Return [X, Y] of the center of cell containing provided text 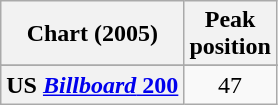
US Billboard 200 [92, 85]
47 [230, 85]
Peakposition [230, 34]
Chart (2005) [92, 34]
